Capture the cell that displays the provided text and extract its (X, Y) central coordinate. 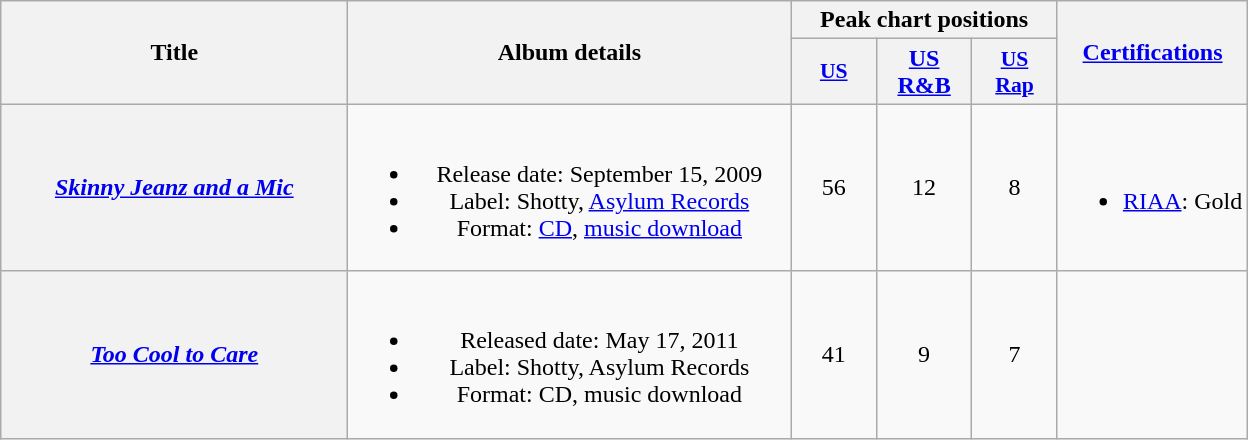
USRap (1015, 72)
Peak chart positions (924, 20)
7 (1015, 354)
Album details (570, 52)
USR&B (924, 72)
Too Cool to Care (174, 354)
8 (1015, 188)
Certifications (1152, 52)
US (834, 72)
12 (924, 188)
Skinny Jeanz and a Mic (174, 188)
9 (924, 354)
RIAA: Gold (1152, 188)
Title (174, 52)
56 (834, 188)
41 (834, 354)
Release date: September 15, 2009Label: Shotty, Asylum RecordsFormat: CD, music download (570, 188)
Released date: May 17, 2011Label: Shotty, Asylum RecordsFormat: CD, music download (570, 354)
